Output the [x, y] coordinate of the center of the cell containing the given text.  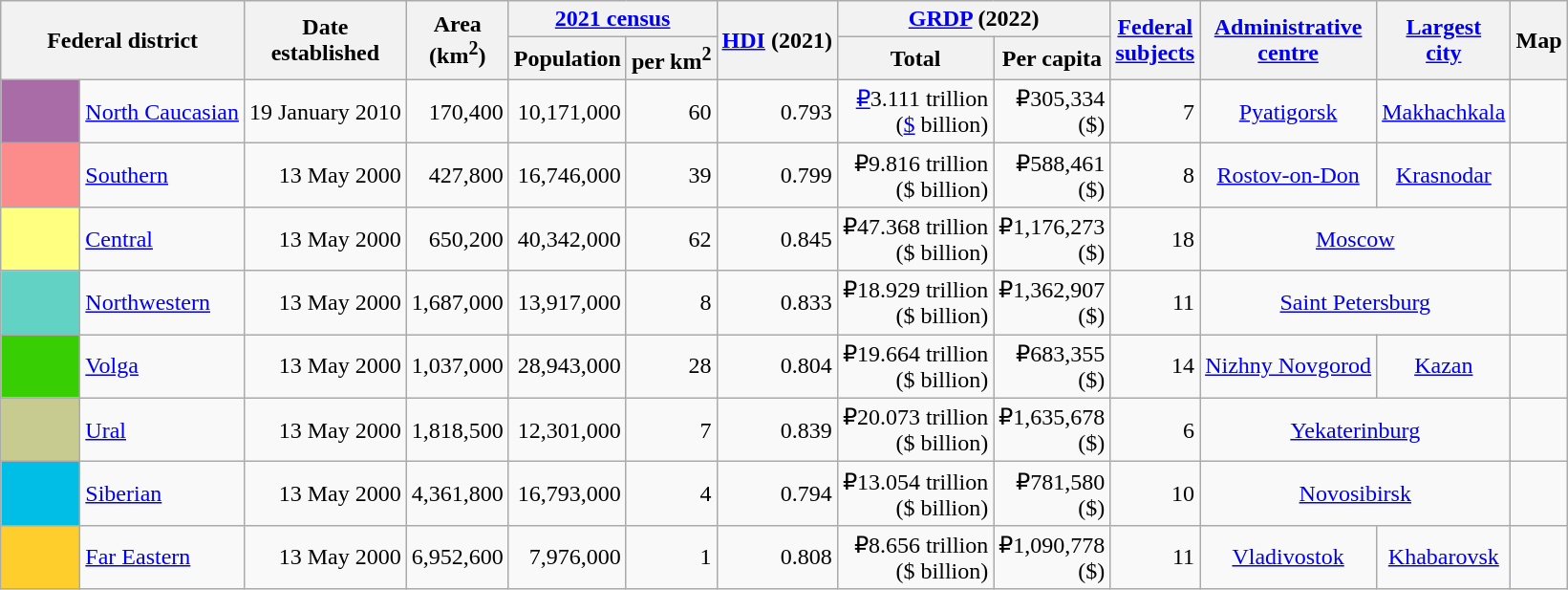
427,800 [457, 176]
6,952,600 [457, 557]
₽19.664 trillion($ billion) [915, 367]
0.833 [777, 302]
₽1,176,273($) [1052, 239]
1,687,000 [457, 302]
Nizhny Novgorod [1288, 367]
650,200 [457, 239]
North Caucasian [162, 111]
Khabarovsk [1444, 557]
170,400 [457, 111]
₽20.073 trillion($ billion) [915, 430]
₽588,461($) [1052, 176]
Yekaterinburg [1355, 430]
₽683,355($) [1052, 367]
4 [671, 493]
40,342,000 [568, 239]
Central [162, 239]
28 [671, 367]
12,301,000 [568, 430]
Makhachkala [1444, 111]
16,746,000 [568, 176]
0.804 [777, 367]
₽1,362,907($) [1052, 302]
Novosibirsk [1355, 493]
₽781,580($) [1052, 493]
Moscow [1355, 239]
Administrativecentre [1288, 40]
Dateestablished [325, 40]
Volga [162, 367]
2021 census [612, 19]
₽47.368 trillion($ billion) [915, 239]
0.799 [777, 176]
HDI (2021) [777, 40]
1,037,000 [457, 367]
Kazan [1444, 367]
62 [671, 239]
0.845 [777, 239]
0.839 [777, 430]
10,171,000 [568, 111]
0.794 [777, 493]
Per capita [1052, 59]
28,943,000 [568, 367]
18 [1155, 239]
0.793 [777, 111]
7,976,000 [568, 557]
₽1,090,778($) [1052, 557]
14 [1155, 367]
₽3.111 trillion($ billion) [915, 111]
Vladivostok [1288, 557]
19 January 2010 [325, 111]
39 [671, 176]
GRDP (2022) [973, 19]
60 [671, 111]
Federal district [122, 40]
Federalsubjects [1155, 40]
₽18.929 trillion($ billion) [915, 302]
0.808 [777, 557]
1,818,500 [457, 430]
Southern [162, 176]
₽9.816 trillion($ billion) [915, 176]
16,793,000 [568, 493]
10 [1155, 493]
Ural [162, 430]
Saint Petersburg [1355, 302]
₽305,334($) [1052, 111]
Northwestern [162, 302]
Siberian [162, 493]
₽8.656 trillion($ billion) [915, 557]
Far Eastern [162, 557]
Total [915, 59]
Population [568, 59]
Largestcity [1444, 40]
Map [1538, 40]
per km2 [671, 59]
₽1,635,678($) [1052, 430]
Rostov-on-Don [1288, 176]
6 [1155, 430]
4,361,800 [457, 493]
1 [671, 557]
Area(km2) [457, 40]
₽13.054 trillion($ billion) [915, 493]
13,917,000 [568, 302]
Pyatigorsk [1288, 111]
Krasnodar [1444, 176]
